Determine the (x, y) coordinate at the center of the cell enclosing the given text.  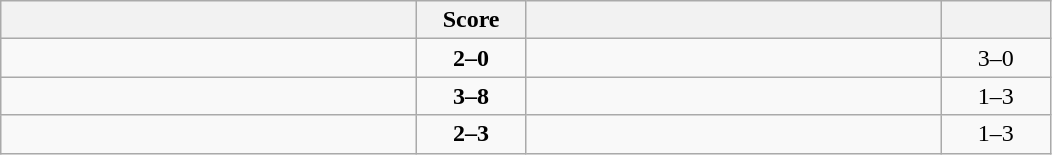
2–3 (472, 134)
2–0 (472, 58)
Score (472, 20)
3–8 (472, 96)
3–0 (996, 58)
